Pinpoint the cell where the given text exists, returning its (X, Y) midpoint coordinate. 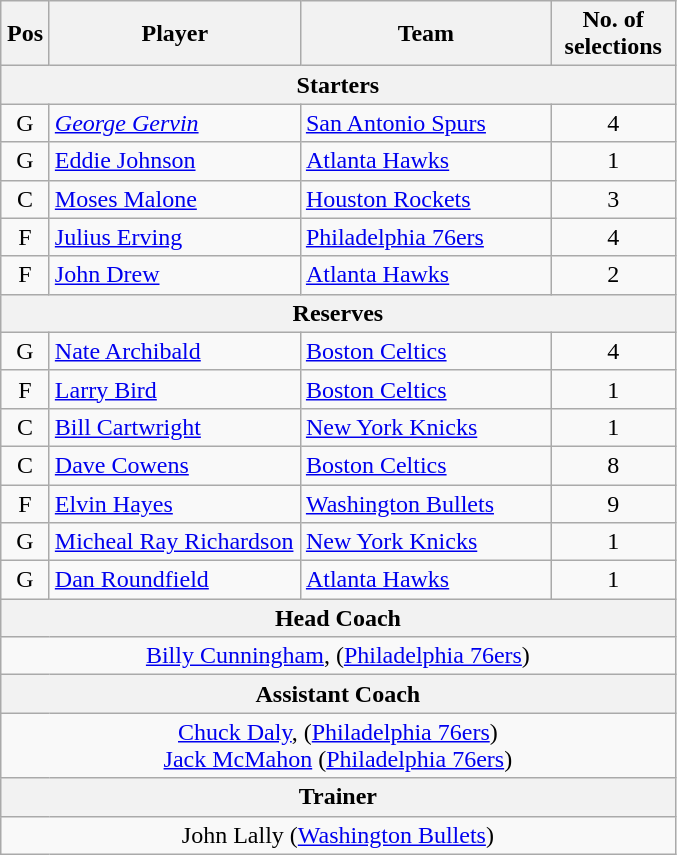
9 (613, 503)
George Gervin (174, 123)
Pos (26, 34)
Moses Malone (174, 199)
Team (426, 34)
Micheal Ray Richardson (174, 542)
8 (613, 465)
Bill Cartwright (174, 427)
Player (174, 34)
San Antonio Spurs (426, 123)
Washington Bullets (426, 503)
Billy Cunningham, (Philadelphia 76ers) (338, 656)
Chuck Daly, (Philadelphia 76ers)Jack McMahon (Philadelphia 76ers) (338, 746)
Larry Bird (174, 389)
Reserves (338, 313)
Dave Cowens (174, 465)
Houston Rockets (426, 199)
Starters (338, 85)
Assistant Coach (338, 694)
Trainer (338, 797)
Philadelphia 76ers (426, 237)
Head Coach (338, 618)
2 (613, 275)
3 (613, 199)
Eddie Johnson (174, 161)
Julius Erving (174, 237)
Nate Archibald (174, 351)
No. of selections (613, 34)
John Drew (174, 275)
Dan Roundfield (174, 580)
John Lally (Washington Bullets) (338, 835)
Elvin Hayes (174, 503)
